Output the (X, Y) coordinate of the center of the cell containing the given text.  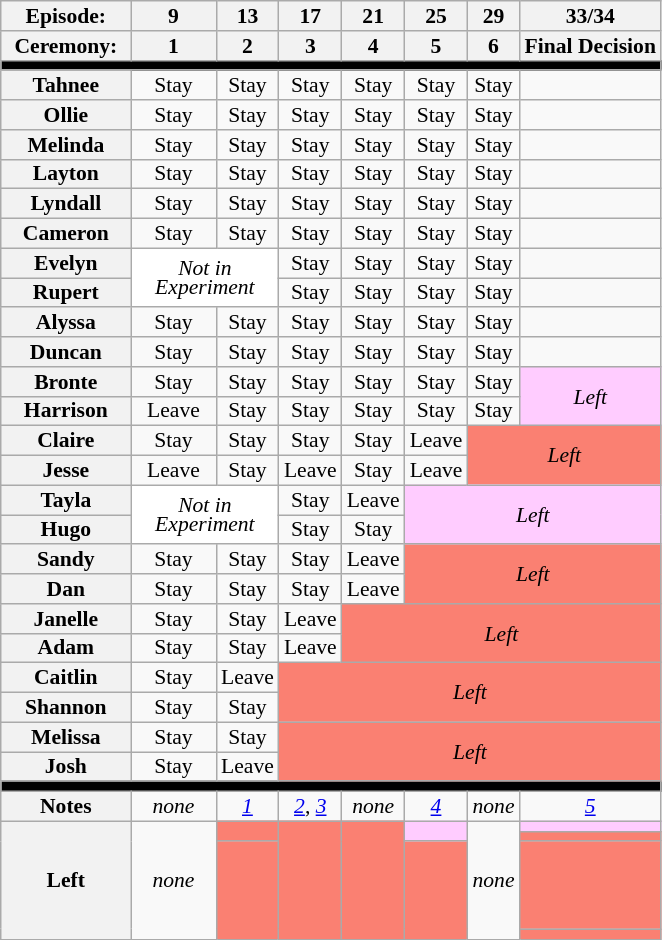
Cameron (66, 234)
17 (310, 16)
Lyndall (66, 204)
Dan (66, 589)
Adam (66, 648)
Caitlin (66, 678)
Sandy (66, 560)
6 (493, 46)
Melissa (66, 737)
Alyssa (66, 323)
Ceremony: (66, 46)
13 (248, 16)
Final Decision (590, 46)
25 (436, 16)
Layton (66, 174)
Rupert (66, 293)
Tayla (66, 500)
Josh (66, 767)
Hugo (66, 530)
2, 3 (310, 807)
29 (493, 16)
Melinda (66, 145)
Bronte (66, 382)
Episode: (66, 16)
33/34 (590, 16)
Jesse (66, 471)
Janelle (66, 619)
Harrison (66, 411)
Ollie (66, 115)
3 (310, 46)
Tahnee (66, 86)
Duncan (66, 352)
Notes (66, 807)
Claire (66, 441)
2 (248, 46)
21 (374, 16)
Evelyn (66, 263)
Shannon (66, 708)
9 (174, 16)
